Find where the given text appears and provide that cell's center as (X, Y) coordinate. 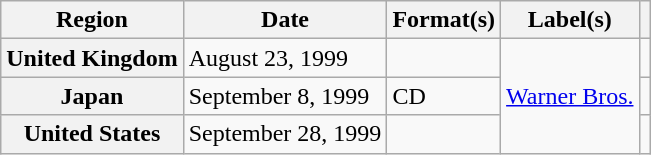
United States (92, 134)
United Kingdom (92, 58)
Region (92, 20)
Label(s) (570, 20)
August 23, 1999 (285, 58)
Date (285, 20)
CD (444, 96)
September 8, 1999 (285, 96)
September 28, 1999 (285, 134)
Warner Bros. (570, 96)
Format(s) (444, 20)
Japan (92, 96)
